Locate the cell with the specified text and output its (x, y) center coordinate. 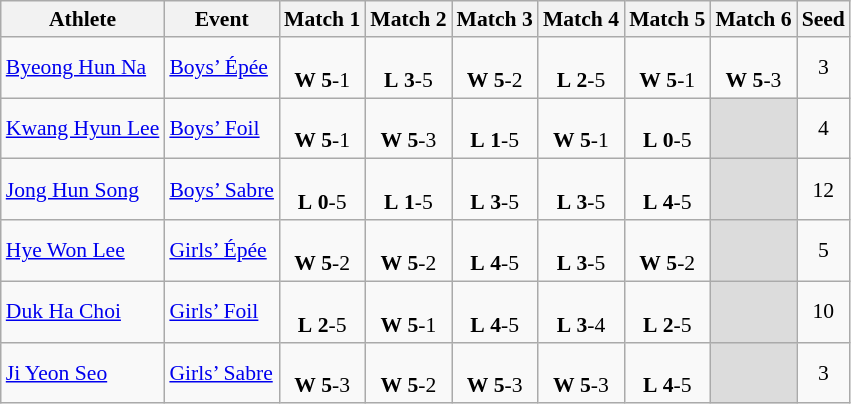
Boys’ Épée (222, 68)
Match 4 (581, 19)
4 (824, 128)
Girls’ Sabre (222, 372)
Duk Ha Choi (83, 312)
10 (824, 312)
Girls’ Foil (222, 312)
Kwang Hyun Lee (83, 128)
Hye Won Lee (83, 250)
5 (824, 250)
12 (824, 190)
Seed (824, 19)
Match 5 (667, 19)
Match 1 (322, 19)
Jong Hun Song (83, 190)
Athlete (83, 19)
Boys’ Sabre (222, 190)
Event (222, 19)
Boys’ Foil (222, 128)
L 3-4 (581, 312)
Girls’ Épée (222, 250)
Match 6 (753, 19)
Match 2 (408, 19)
Ji Yeon Seo (83, 372)
Match 3 (495, 19)
Byeong Hun Na (83, 68)
